Capture the cell that displays the provided text and extract its (x, y) central coordinate. 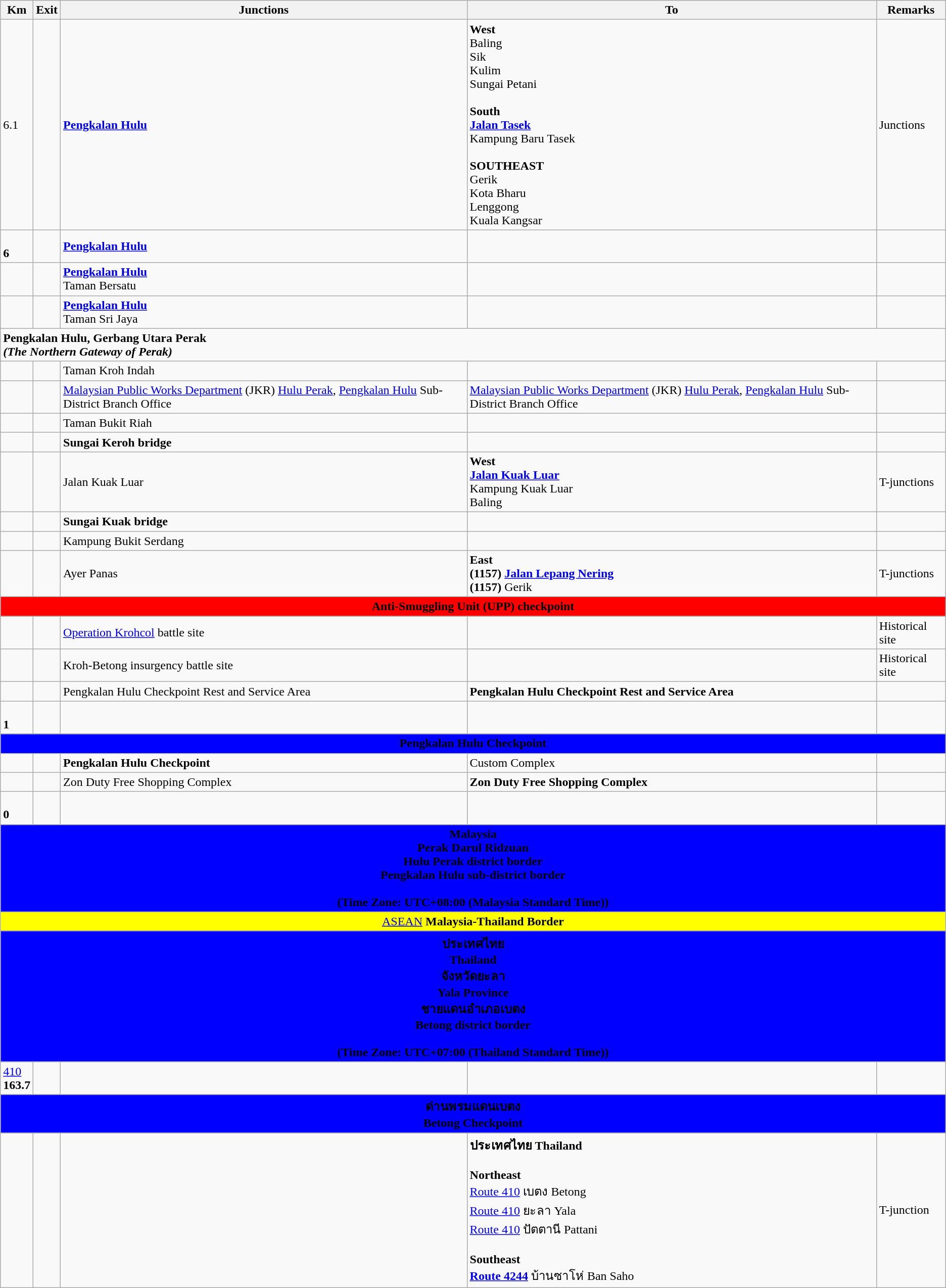
Jalan Kuak Luar (264, 482)
0 (17, 808)
Taman Kroh Indah (264, 371)
1 (17, 717)
Km (17, 10)
Pengkalan Hulu, Gerbang Utara Perak(The Northern Gateway of Perak) (473, 344)
410163.7 (17, 1078)
Operation Krohcol battle site (264, 632)
West Jalan Kuak LuarKampung Kuak LuarBaling (672, 482)
Ayer Panas (264, 574)
East (1157) Jalan Lepang Nering (1157) Gerik (672, 574)
Pengkalan HuluTaman Sri Jaya (264, 312)
6 (17, 246)
Taman Bukit Riah (264, 423)
ประเทศไทย ThailandNortheastRoute 410 เบตง BetongRoute 410 ยะลา YalaRoute 410 ปัตตานี PattaniSoutheastRoute 4244 บ้านซาโห่ Ban Saho (672, 1210)
To (672, 10)
MalaysiaPerak Darul RidzuanHulu Perak district borderPengkalan Hulu sub-district border(Time Zone: UTC+08:00 (Malaysia Standard Time)) (473, 868)
Exit (47, 10)
Sungai Kuak bridge (264, 521)
Remarks (911, 10)
ประเทศไทยThailandจังหวัดยะลาYala ProvinceชายแดนอำเภอเบตงBetong district border(Time Zone: UTC+07:00 (Thailand Standard Time)) (473, 996)
Anti-Smuggling Unit (UPP) checkpoint (473, 607)
Kroh-Betong insurgency battle site (264, 666)
ด่านพรมแดนเบตงBetong Checkpoint (473, 1114)
West Baling Sik Kulim Sungai PetaniSouth Jalan TasekKampung Baru TasekSOUTHEAST Gerik Kota Bharu Lenggong Kuala Kangsar (672, 125)
Custom Complex (672, 763)
Pengkalan HuluTaman Bersatu (264, 279)
Kampung Bukit Serdang (264, 541)
T-junction (911, 1210)
6.1 (17, 125)
ASEAN Malaysia-Thailand Border (473, 921)
Sungai Keroh bridge (264, 442)
